Identify which cell holds the provided text, then report its [X, Y] central coordinate. 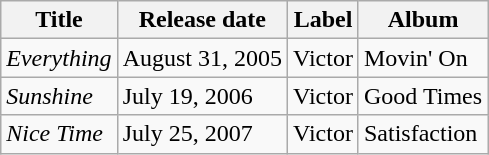
Movin' On [422, 58]
Album [422, 20]
July 19, 2006 [202, 96]
Label [324, 20]
Nice Time [59, 134]
August 31, 2005 [202, 58]
Satisfaction [422, 134]
July 25, 2007 [202, 134]
Release date [202, 20]
Good Times [422, 96]
Everything [59, 58]
Sunshine [59, 96]
Title [59, 20]
